Search for the cell housing the specified text and yield its (x, y) center coordinate. 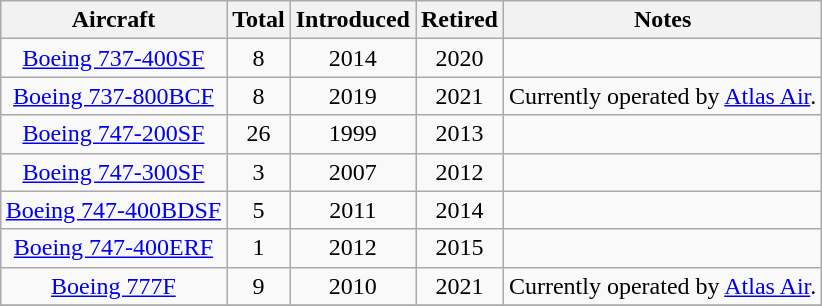
2007 (352, 172)
Aircraft (113, 20)
Notes (662, 20)
Boeing 747-400ERF (113, 248)
Boeing 737-400SF (113, 58)
Boeing 777F (113, 286)
2010 (352, 286)
26 (259, 134)
9 (259, 286)
Introduced (352, 20)
1999 (352, 134)
2011 (352, 210)
Boeing 747-200SF (113, 134)
2020 (460, 58)
Total (259, 20)
3 (259, 172)
Boeing 747-300SF (113, 172)
Boeing 747-400BDSF (113, 210)
1 (259, 248)
Retired (460, 20)
2013 (460, 134)
2015 (460, 248)
Boeing 737-800BCF (113, 96)
5 (259, 210)
2019 (352, 96)
